Identify which cell holds the provided text, then report its (X, Y) central coordinate. 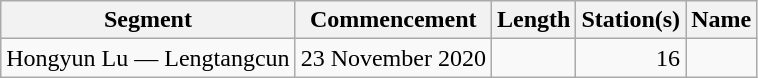
Segment (148, 20)
Station(s) (631, 20)
Commencement (393, 20)
Name (722, 20)
16 (631, 58)
23 November 2020 (393, 58)
Length (533, 20)
Hongyun Lu — Lengtangcun (148, 58)
